Output the (x, y) coordinate of the center of the cell containing the given text.  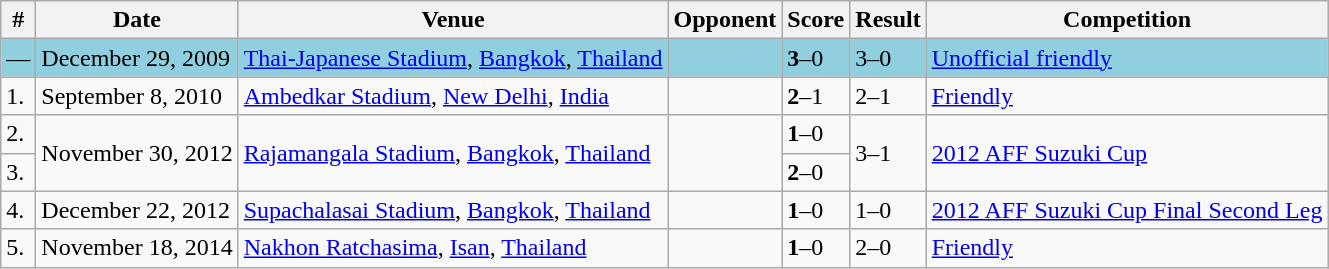
Nakhon Ratchasima, Isan, Thailand (453, 248)
November 18, 2014 (137, 248)
September 8, 2010 (137, 96)
December 22, 2012 (137, 210)
Score (816, 20)
# (18, 20)
December 29, 2009 (137, 58)
2012 AFF Suzuki Cup Final Second Leg (1127, 210)
Supachalasai Stadium, Bangkok, Thailand (453, 210)
Thai-Japanese Stadium, Bangkok, Thailand (453, 58)
Date (137, 20)
2. (18, 134)
4. (18, 210)
Result (888, 20)
Opponent (725, 20)
— (18, 58)
1. (18, 96)
Competition (1127, 20)
2012 AFF Suzuki Cup (1127, 153)
Venue (453, 20)
Rajamangala Stadium, Bangkok, Thailand (453, 153)
November 30, 2012 (137, 153)
3–1 (888, 153)
Unofficial friendly (1127, 58)
Ambedkar Stadium, New Delhi, India (453, 96)
3. (18, 172)
5. (18, 248)
